Find where the given text appears and provide that cell's center as [X, Y] coordinate. 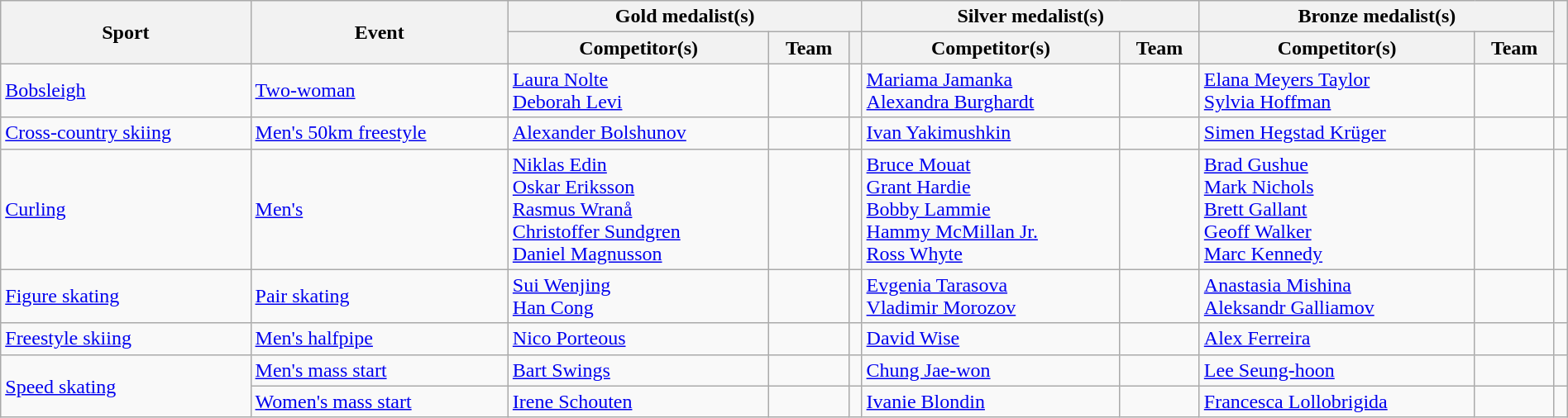
Elana Meyers TaylorSylvia Hoffman [1336, 91]
Evgenia TarasovaVladimir Morozov [991, 296]
Lee Seung-hoon [1336, 370]
Freestyle skiing [126, 339]
Men's 50km freestyle [379, 133]
Women's mass start [379, 401]
Men's halfpipe [379, 339]
Niklas EdinOskar ErikssonRasmus WranåChristoffer SundgrenDaniel Magnusson [638, 209]
Laura NolteDeborah Levi [638, 91]
Event [379, 32]
Cross-country skiing [126, 133]
Two-woman [379, 91]
Ivanie Blondin [991, 401]
Silver medalist(s) [1030, 17]
Figure skating [126, 296]
Sui WenjingHan Cong [638, 296]
Francesca Lollobrigida [1336, 401]
Mariama JamankaAlexandra Burghardt [991, 91]
Men's [379, 209]
Bobsleigh [126, 91]
Bronze medalist(s) [1376, 17]
Speed skating [126, 386]
Nico Porteous [638, 339]
Sport [126, 32]
Alexander Bolshunov [638, 133]
Gold medalist(s) [685, 17]
Curling [126, 209]
David Wise [991, 339]
Men's mass start [379, 370]
Ivan Yakimushkin [991, 133]
Pair skating [379, 296]
Chung Jae-won [991, 370]
Simen Hegstad Krüger [1336, 133]
Alex Ferreira [1336, 339]
Bruce MouatGrant HardieBobby LammieHammy McMillan Jr.Ross Whyte [991, 209]
Brad GushueMark NicholsBrett GallantGeoff WalkerMarc Kennedy [1336, 209]
Anastasia MishinaAleksandr Galliamov [1336, 296]
Bart Swings [638, 370]
Irene Schouten [638, 401]
